Detect which cell encompasses the target text, then output its (x, y) center coordinate. 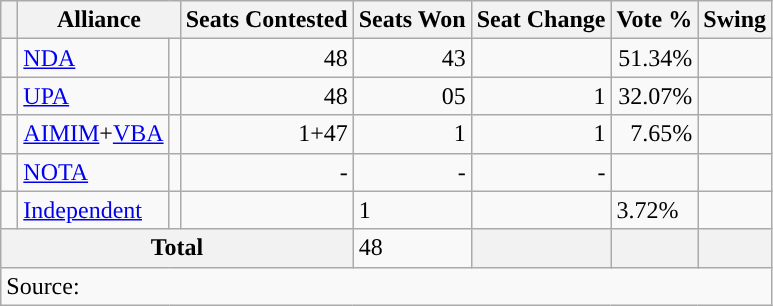
Seats Contested (266, 20)
NDA (94, 58)
1+47 (266, 134)
3.72% (654, 210)
Seat Change (541, 20)
Alliance (99, 20)
Source: (386, 286)
7.65% (654, 134)
AIMIM+VBA (94, 134)
Total (177, 248)
51.34% (654, 58)
05 (412, 96)
NOTA (94, 172)
Vote % (654, 20)
43 (412, 58)
Swing (735, 20)
32.07% (654, 96)
Independent (94, 210)
Seats Won (412, 20)
UPA (94, 96)
